Capture the cell that displays the provided text and extract its (x, y) central coordinate. 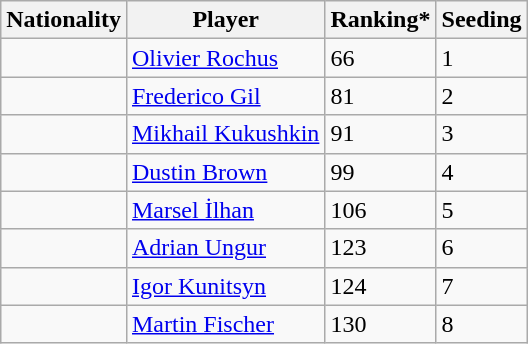
Ranking* (380, 20)
Seeding (482, 20)
106 (380, 210)
124 (380, 286)
Player (225, 20)
130 (380, 324)
Igor Kunitsyn (225, 286)
Marsel İlhan (225, 210)
7 (482, 286)
Olivier Rochus (225, 58)
8 (482, 324)
91 (380, 134)
4 (482, 172)
1 (482, 58)
123 (380, 248)
Martin Fischer (225, 324)
81 (380, 96)
2 (482, 96)
Frederico Gil (225, 96)
6 (482, 248)
5 (482, 210)
Dustin Brown (225, 172)
3 (482, 134)
Mikhail Kukushkin (225, 134)
Nationality (64, 20)
66 (380, 58)
Adrian Ungur (225, 248)
99 (380, 172)
